Extract the [x, y] coordinate from the center of the cell holding the provided text.  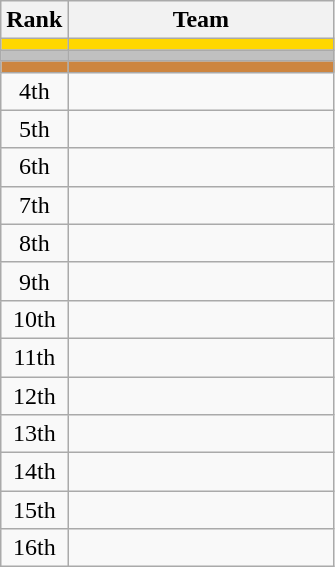
4th [34, 91]
5th [34, 129]
11th [34, 357]
12th [34, 395]
10th [34, 319]
6th [34, 167]
8th [34, 243]
14th [34, 472]
15th [34, 510]
Team [201, 20]
7th [34, 205]
13th [34, 434]
9th [34, 281]
Rank [34, 20]
16th [34, 548]
